Extract the [x, y] coordinate from the center of the cell holding the provided text.  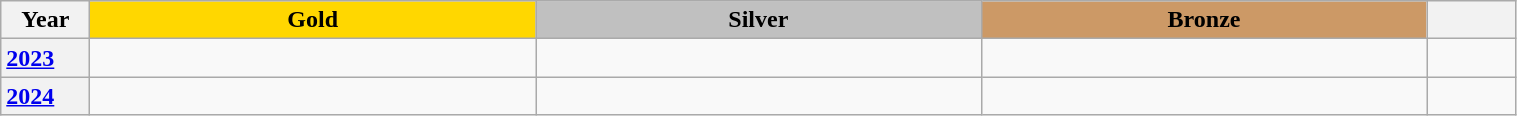
Bronze [1204, 20]
2024 [46, 96]
2023 [46, 58]
Silver [759, 20]
Year [46, 20]
Gold [313, 20]
